Search for the cell housing the specified text and yield its [X, Y] center coordinate. 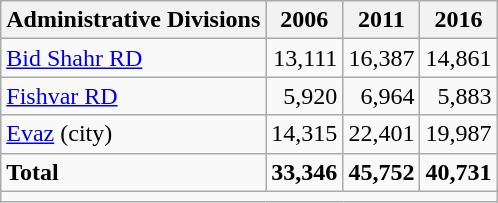
Evaz (city) [134, 134]
2011 [382, 20]
19,987 [458, 134]
2006 [304, 20]
14,315 [304, 134]
Bid Shahr RD [134, 58]
16,387 [382, 58]
14,861 [458, 58]
33,346 [304, 172]
22,401 [382, 134]
Total [134, 172]
5,920 [304, 96]
13,111 [304, 58]
6,964 [382, 96]
Fishvar RD [134, 96]
2016 [458, 20]
Administrative Divisions [134, 20]
45,752 [382, 172]
40,731 [458, 172]
5,883 [458, 96]
